Extract the (x, y) coordinate from the center of the cell holding the provided text.  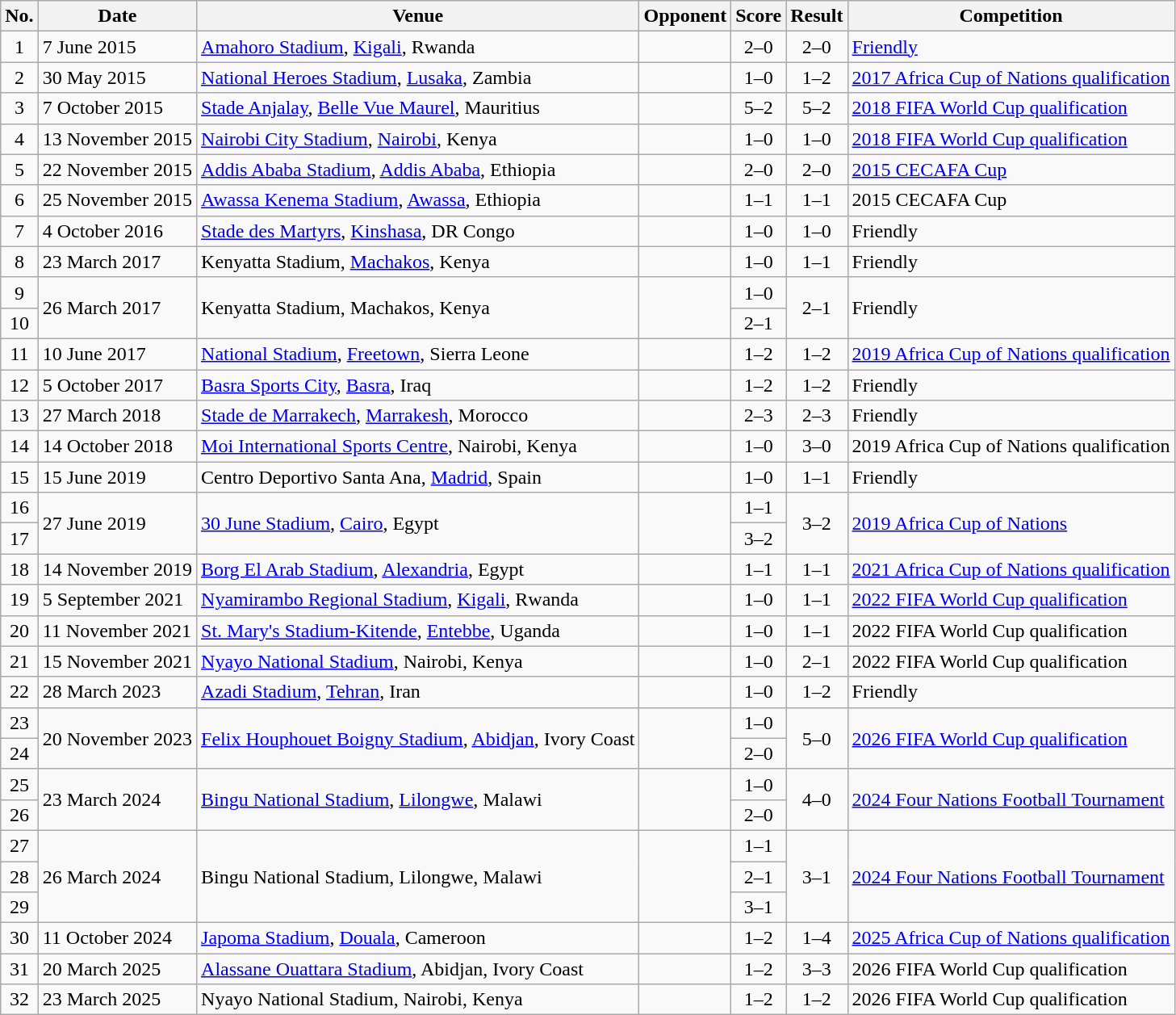
Nyamirambo Regional Stadium, Kigali, Rwanda (418, 600)
4 (19, 139)
23 March 2025 (117, 1000)
Date (117, 16)
St. Mary's Stadium-Kitende, Entebbe, Uganda (418, 631)
13 (19, 416)
31 (19, 969)
4–0 (817, 799)
16 (19, 508)
19 (19, 600)
Japoma Stadium, Douala, Cameroon (418, 938)
20 November 2023 (117, 738)
1 (19, 47)
Nairobi City Stadium, Nairobi, Kenya (418, 139)
25 (19, 784)
8 (19, 262)
2019 Africa Cup of Nations (1011, 523)
Score (759, 16)
20 March 2025 (117, 969)
17 (19, 539)
5 September 2021 (117, 600)
3–3 (817, 969)
28 (19, 876)
26 March 2017 (117, 308)
14 November 2019 (117, 569)
Stade de Marrakech, Marrakesh, Morocco (418, 416)
27 (19, 845)
Venue (418, 16)
Alassane Ouattara Stadium, Abidjan, Ivory Coast (418, 969)
5 October 2017 (117, 385)
11 November 2021 (117, 631)
2025 Africa Cup of Nations qualification (1011, 938)
Opponent (685, 16)
22 November 2015 (117, 170)
Result (817, 16)
13 November 2015 (117, 139)
29 (19, 908)
21 (19, 661)
Stade Anjalay, Belle Vue Maurel, Mauritius (418, 108)
23 March 2024 (117, 799)
10 June 2017 (117, 354)
23 March 2017 (117, 262)
26 March 2024 (117, 876)
20 (19, 631)
27 March 2018 (117, 416)
14 October 2018 (117, 447)
15 November 2021 (117, 661)
11 (19, 354)
Awassa Kenema Stadium, Awassa, Ethiopia (418, 200)
18 (19, 569)
30 May 2015 (117, 78)
2021 Africa Cup of Nations qualification (1011, 569)
2017 Africa Cup of Nations qualification (1011, 78)
15 (19, 477)
6 (19, 200)
National Stadium, Freetown, Sierra Leone (418, 354)
28 March 2023 (117, 692)
24 (19, 753)
25 November 2015 (117, 200)
7 June 2015 (117, 47)
Addis Ababa Stadium, Addis Ababa, Ethiopia (418, 170)
National Heroes Stadium, Lusaka, Zambia (418, 78)
Moi International Sports Centre, Nairobi, Kenya (418, 447)
12 (19, 385)
Competition (1011, 16)
11 October 2024 (117, 938)
7 (19, 231)
30 (19, 938)
22 (19, 692)
Borg El Arab Stadium, Alexandria, Egypt (418, 569)
Centro Deportivo Santa Ana, Madrid, Spain (418, 477)
26 (19, 815)
30 June Stadium, Cairo, Egypt (418, 523)
Basra Sports City, Basra, Iraq (418, 385)
27 June 2019 (117, 523)
Amahoro Stadium, Kigali, Rwanda (418, 47)
5–0 (817, 738)
10 (19, 323)
3–0 (817, 447)
Azadi Stadium, Tehran, Iran (418, 692)
5 (19, 170)
Felix Houphouet Boigny Stadium, Abidjan, Ivory Coast (418, 738)
No. (19, 16)
2 (19, 78)
9 (19, 292)
Stade des Martyrs, Kinshasa, DR Congo (418, 231)
7 October 2015 (117, 108)
14 (19, 447)
3 (19, 108)
1–4 (817, 938)
23 (19, 723)
32 (19, 1000)
15 June 2019 (117, 477)
4 October 2016 (117, 231)
